Capture the cell that displays the provided text and extract its [x, y] central coordinate. 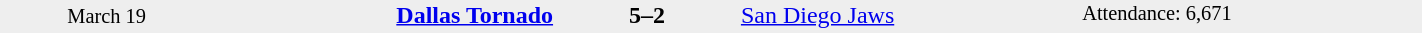
Attendance: 6,671 [1252, 16]
Dallas Tornado [384, 15]
March 19 [106, 16]
5–2 [648, 15]
San Diego Jaws [910, 15]
